For the text-containing cell, return its midpoint in [X, Y] coordinate format. 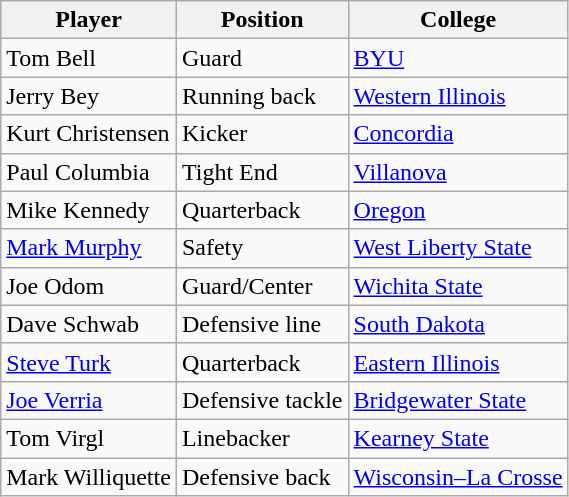
Defensive line [262, 324]
Kearney State [458, 438]
South Dakota [458, 324]
Mark Williquette [89, 477]
Bridgewater State [458, 400]
Mike Kennedy [89, 210]
Defensive tackle [262, 400]
Tom Bell [89, 58]
Oregon [458, 210]
Player [89, 20]
Steve Turk [89, 362]
Guard/Center [262, 286]
Villanova [458, 172]
Kurt Christensen [89, 134]
BYU [458, 58]
West Liberty State [458, 248]
Guard [262, 58]
Dave Schwab [89, 324]
Concordia [458, 134]
Wisconsin–La Crosse [458, 477]
Kicker [262, 134]
Tom Virgl [89, 438]
Joe Odom [89, 286]
Defensive back [262, 477]
Safety [262, 248]
Paul Columbia [89, 172]
Jerry Bey [89, 96]
Western Illinois [458, 96]
College [458, 20]
Joe Verria [89, 400]
Tight End [262, 172]
Wichita State [458, 286]
Position [262, 20]
Linebacker [262, 438]
Running back [262, 96]
Mark Murphy [89, 248]
Eastern Illinois [458, 362]
